From the cell containing the given text, extract its center point as [X, Y] coordinate. 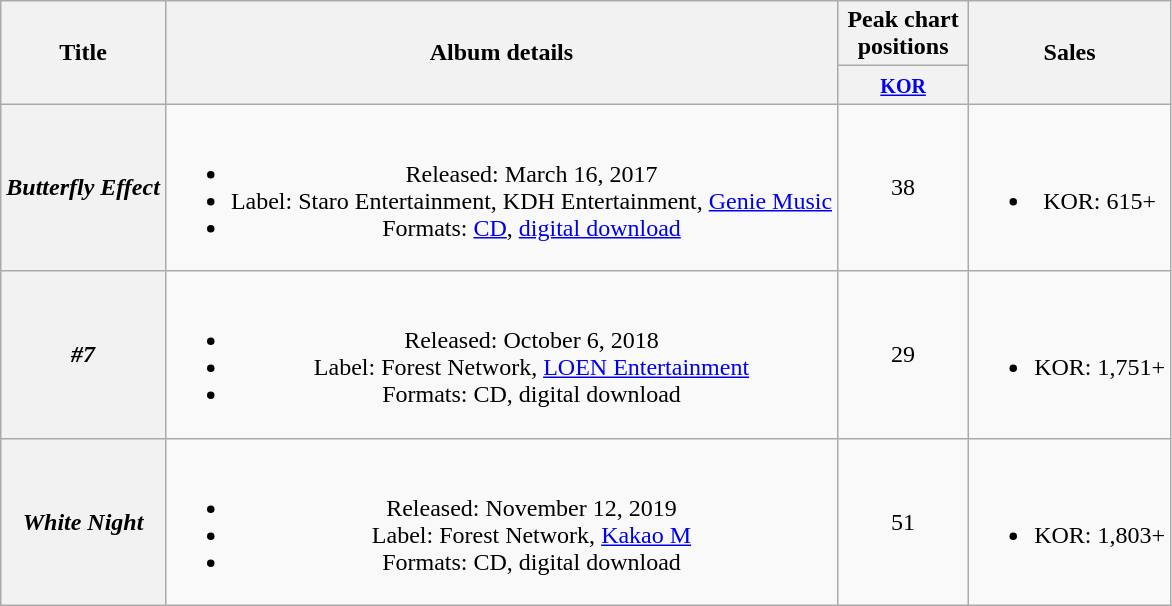
#7 [84, 354]
KOR: 1,751+ [1070, 354]
KOR: 615+ [1070, 188]
KOR [904, 85]
KOR: 1,803+ [1070, 522]
Title [84, 52]
Released: March 16, 2017Label: Staro Entertainment, KDH Entertainment, Genie MusicFormats: CD, digital download [501, 188]
Sales [1070, 52]
Peak chart positions [904, 34]
Album details [501, 52]
29 [904, 354]
Butterfly Effect [84, 188]
51 [904, 522]
38 [904, 188]
White Night [84, 522]
Released: October 6, 2018Label: Forest Network, LOEN EntertainmentFormats: CD, digital download [501, 354]
Released: November 12, 2019Label: Forest Network, Kakao MFormats: CD, digital download [501, 522]
